Search for the cell housing the specified text and yield its [x, y] center coordinate. 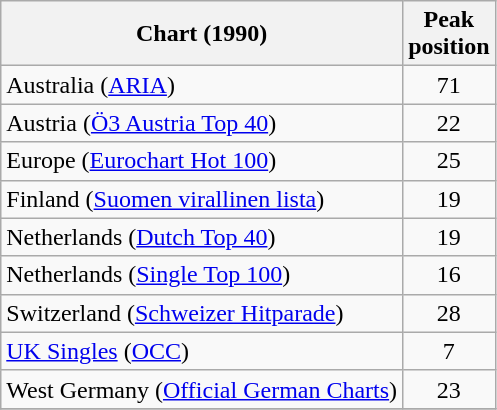
Switzerland (Schweizer Hitparade) [202, 313]
16 [449, 275]
West Germany (Official German Charts) [202, 389]
Australia (ARIA) [202, 85]
Chart (1990) [202, 34]
Europe (Eurochart Hot 100) [202, 161]
UK Singles (OCC) [202, 351]
7 [449, 351]
Netherlands (Dutch Top 40) [202, 237]
22 [449, 123]
Netherlands (Single Top 100) [202, 275]
25 [449, 161]
Finland (Suomen virallinen lista) [202, 199]
23 [449, 389]
71 [449, 85]
28 [449, 313]
Austria (Ö3 Austria Top 40) [202, 123]
Peakposition [449, 34]
